Extract the [X, Y] coordinate from the center of the cell holding the provided text.  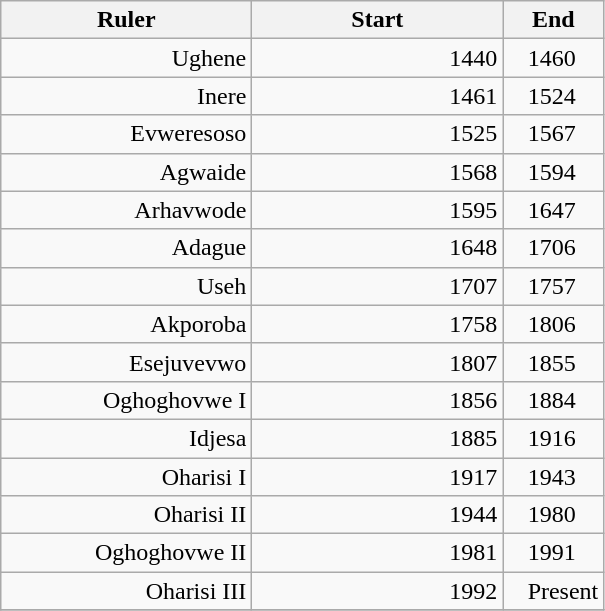
Oharisi III [126, 591]
1647 [554, 210]
1981 [378, 553]
1916 [554, 438]
Start [378, 20]
Oharisi II [126, 515]
Present [554, 591]
Evweresoso [126, 134]
Akporoba [126, 324]
1648 [378, 248]
1806 [554, 324]
1991 [554, 553]
Esejuvevwo [126, 362]
1707 [378, 286]
1568 [378, 172]
1440 [378, 58]
1856 [378, 400]
Ughene [126, 58]
Oghoghovwe I [126, 400]
1594 [554, 172]
Inere [126, 96]
1460 [554, 58]
1944 [378, 515]
Oghoghovwe II [126, 553]
1943 [554, 477]
1525 [378, 134]
Useh [126, 286]
1885 [378, 438]
1567 [554, 134]
1757 [554, 286]
Arhavwode [126, 210]
1595 [378, 210]
1461 [378, 96]
1706 [554, 248]
End [554, 20]
1758 [378, 324]
1980 [554, 515]
1884 [554, 400]
1992 [378, 591]
1524 [554, 96]
Oharisi I [126, 477]
1917 [378, 477]
1807 [378, 362]
Ruler [126, 20]
1855 [554, 362]
Idjesa [126, 438]
Agwaide [126, 172]
Adague [126, 248]
